Provide the (X, Y) coordinate of the cell's center where the given text is located.  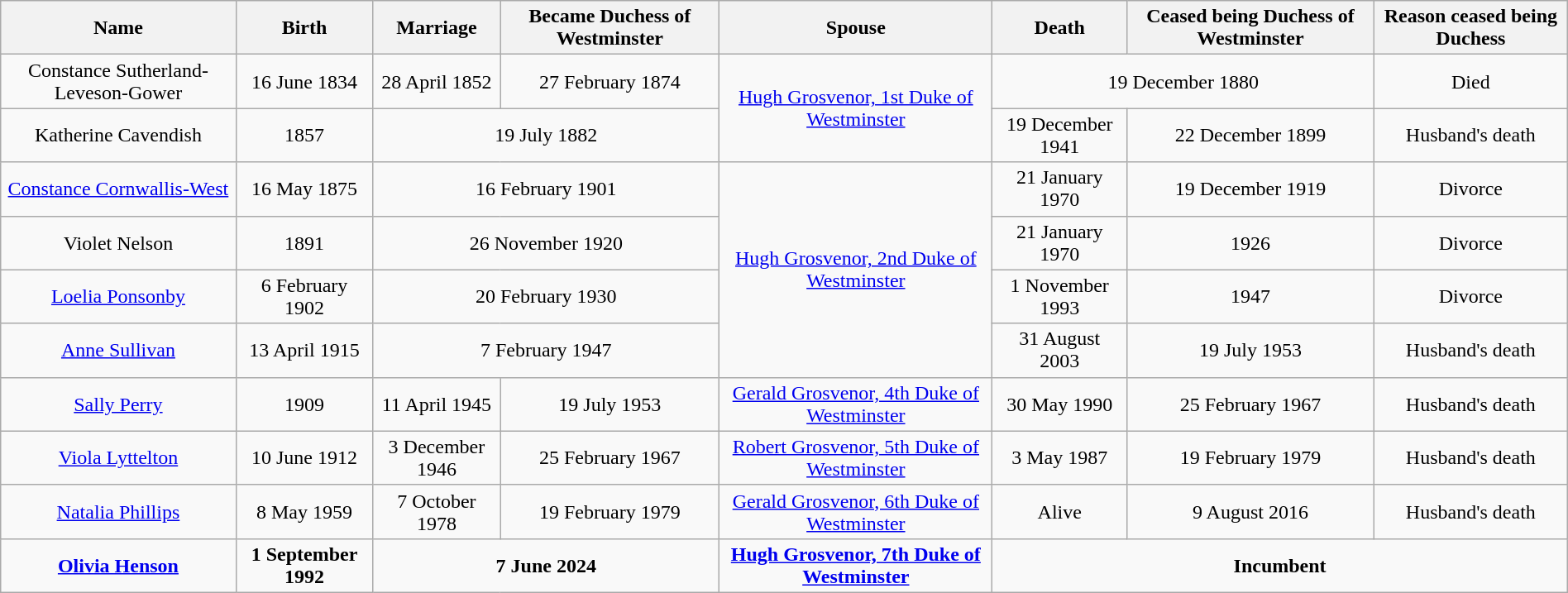
1947 (1250, 296)
19 December 1941 (1060, 136)
Hugh Grosvenor, 7th Duke of Westminster (856, 566)
13 April 1915 (304, 351)
Gerald Grosvenor, 6th Duke of Westminster (856, 511)
Robert Grosvenor, 5th Duke of Westminster (856, 458)
16 February 1901 (546, 189)
3 May 1987 (1060, 458)
9 August 2016 (1250, 511)
26 November 1920 (546, 243)
28 April 1852 (437, 81)
Sally Perry (118, 404)
7 February 1947 (546, 351)
Alive (1060, 511)
Natalia Phillips (118, 511)
Katherine Cavendish (118, 136)
Death (1060, 28)
19 July 1882 (546, 136)
8 May 1959 (304, 511)
Died (1470, 81)
31 August 2003 (1060, 351)
1909 (304, 404)
1 September 1992 (304, 566)
7 June 2024 (546, 566)
Gerald Grosvenor, 4th Duke of Westminster (856, 404)
Anne Sullivan (118, 351)
Olivia Henson (118, 566)
7 October 1978 (437, 511)
Hugh Grosvenor, 2nd Duke of Westminster (856, 270)
19 December 1919 (1250, 189)
6 February 1902 (304, 296)
Ceased being Duchess of Westminster (1250, 28)
Name (118, 28)
Constance Sutherland-Leveson-Gower (118, 81)
22 December 1899 (1250, 136)
Reason ceased being Duchess (1470, 28)
19 December 1880 (1183, 81)
Became Duchess of Westminster (610, 28)
Spouse (856, 28)
20 February 1930 (546, 296)
1857 (304, 136)
1926 (1250, 243)
16 June 1834 (304, 81)
Incumbent (1280, 566)
Marriage (437, 28)
Hugh Grosvenor, 1st Duke of Westminster (856, 108)
Viola Lyttelton (118, 458)
27 February 1874 (610, 81)
11 April 1945 (437, 404)
Birth (304, 28)
16 May 1875 (304, 189)
Loelia Ponsonby (118, 296)
1891 (304, 243)
10 June 1912 (304, 458)
30 May 1990 (1060, 404)
3 December 1946 (437, 458)
Constance Cornwallis-West (118, 189)
Violet Nelson (118, 243)
1 November 1993 (1060, 296)
